Locate the cell with the specified text and output its (x, y) center coordinate. 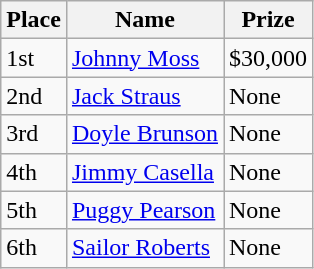
4th (34, 172)
6th (34, 248)
Puggy Pearson (144, 210)
Doyle Brunson (144, 134)
$30,000 (268, 58)
Johnny Moss (144, 58)
Jimmy Casella (144, 172)
Jack Straus (144, 96)
Prize (268, 20)
Sailor Roberts (144, 248)
2nd (34, 96)
3rd (34, 134)
Name (144, 20)
Place (34, 20)
5th (34, 210)
1st (34, 58)
